Identify which cell holds the provided text, then report its (X, Y) central coordinate. 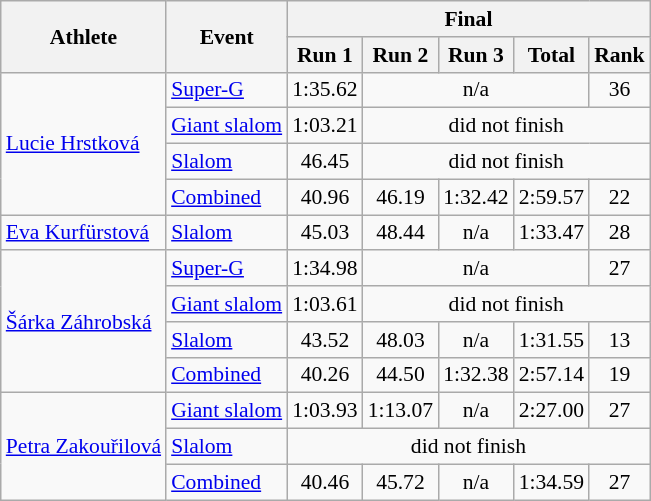
46.19 (400, 197)
Run 1 (324, 55)
1:32.38 (476, 375)
45.72 (400, 482)
Lucie Hrstková (84, 143)
40.96 (324, 197)
19 (620, 375)
1:35.62 (324, 90)
Final (468, 19)
Run 3 (476, 55)
2:59.57 (552, 197)
1:31.55 (552, 340)
36 (620, 90)
1:03.93 (324, 411)
1:34.98 (324, 269)
40.26 (324, 375)
48.03 (400, 340)
Eva Kurfürstová (84, 233)
1:33.47 (552, 233)
Athlete (84, 36)
1:03.61 (324, 304)
2:57.14 (552, 375)
1:03.21 (324, 126)
40.46 (324, 482)
43.52 (324, 340)
45.03 (324, 233)
44.50 (400, 375)
22 (620, 197)
Event (226, 36)
13 (620, 340)
46.45 (324, 162)
1:32.42 (476, 197)
Šárka Záhrobská (84, 322)
48.44 (400, 233)
Rank (620, 55)
1:13.07 (400, 411)
Total (552, 55)
1:34.59 (552, 482)
28 (620, 233)
Run 2 (400, 55)
Petra Zakouřilová (84, 446)
2:27.00 (552, 411)
